Return the [x, y] coordinate for the center point of the cell that contains the specified text.  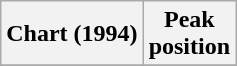
Chart (1994) [72, 34]
Peakposition [189, 34]
